Return the (X, Y) coordinate for the center point of the cell that contains the specified text.  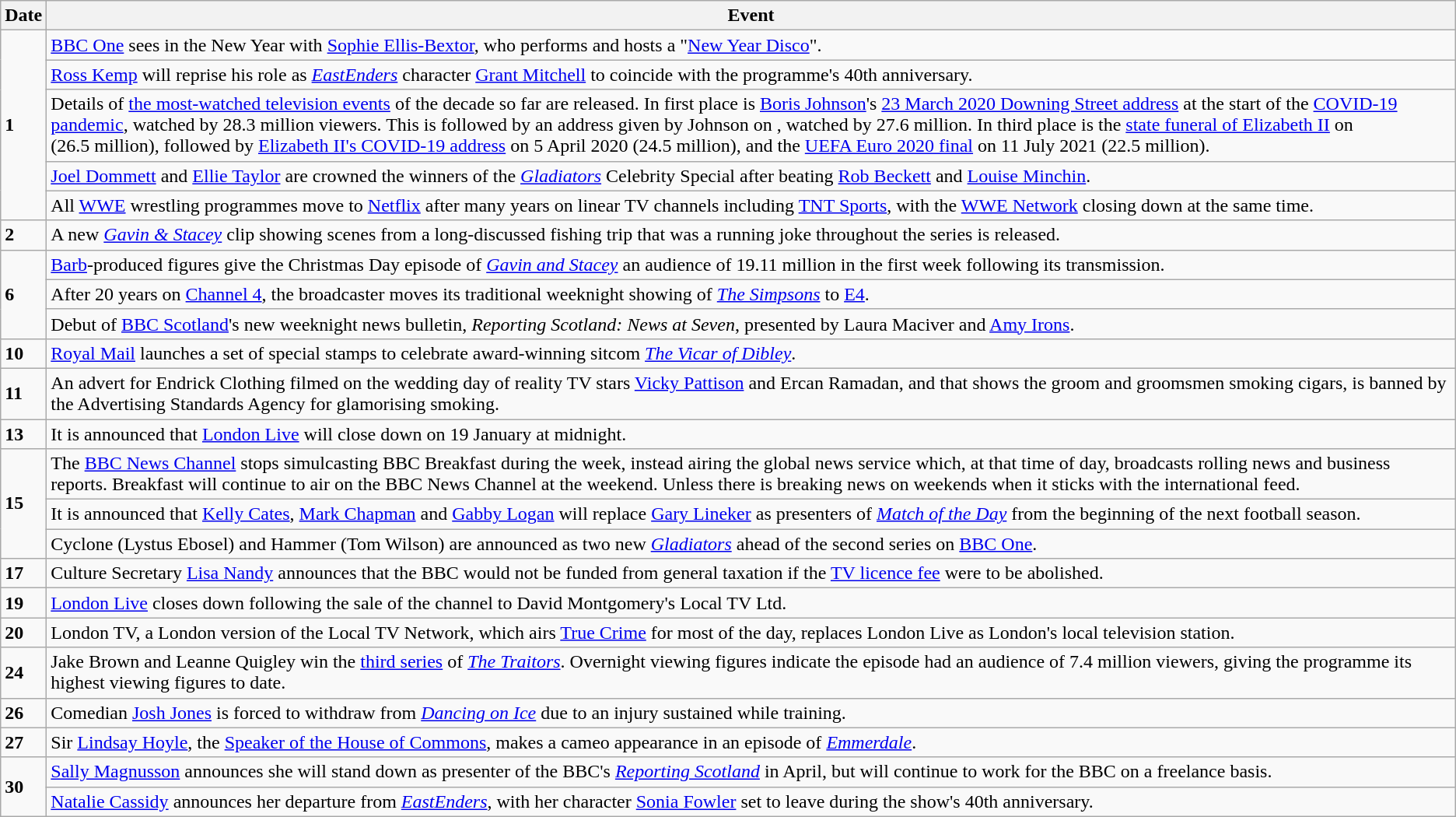
15 (23, 504)
26 (23, 713)
Comedian Josh Jones is forced to withdraw from Dancing on Ice due to an injury sustained while training. (751, 713)
17 (23, 573)
It is announced that London Live will close down on 19 January at midnight. (751, 433)
After 20 years on Channel 4, the broadcaster moves its traditional weeknight showing of The Simpsons to E4. (751, 294)
Cyclone (Lystus Ebosel) and Hammer (Tom Wilson) are announced as two new Gladiators ahead of the second series on BBC One. (751, 544)
13 (23, 433)
1 (23, 125)
Date (23, 16)
6 (23, 294)
Culture Secretary Lisa Nandy announces that the BBC would not be funded from general taxation if the TV licence fee were to be abolished. (751, 573)
BBC One sees in the New Year with Sophie Ellis-Bextor, who performs and hosts a "New Year Disco". (751, 45)
Natalie Cassidy announces her departure from EastEnders, with her character Sonia Fowler set to leave during the show's 40th anniversary. (751, 801)
Joel Dommett and Ellie Taylor are crowned the winners of the Gladiators Celebrity Special after beating Rob Beckett and Louise Minchin. (751, 176)
2 (23, 235)
27 (23, 742)
11 (23, 394)
Debut of BBC Scotland's new weeknight news bulletin, Reporting Scotland: News at Seven, presented by Laura Maciver and Amy Irons. (751, 324)
Ross Kemp will reprise his role as EastEnders character Grant Mitchell to coincide with the programme's 40th anniversary. (751, 75)
Barb-produced figures give the Christmas Day episode of Gavin and Stacey an audience of 19.11 million in the first week following its transmission. (751, 265)
Sir Lindsay Hoyle, the Speaker of the House of Commons, makes a cameo appearance in an episode of Emmerdale. (751, 742)
Royal Mail launches a set of special stamps to celebrate award-winning sitcom The Vicar of Dibley. (751, 353)
20 (23, 633)
Event (751, 16)
A new Gavin & Stacey clip showing scenes from a long-discussed fishing trip that was a running joke throughout the series is released. (751, 235)
London Live closes down following the sale of the channel to David Montgomery's Local TV Ltd. (751, 603)
30 (23, 787)
24 (23, 672)
10 (23, 353)
19 (23, 603)
